Output the (x, y) coordinate of the center of the cell containing the given text.  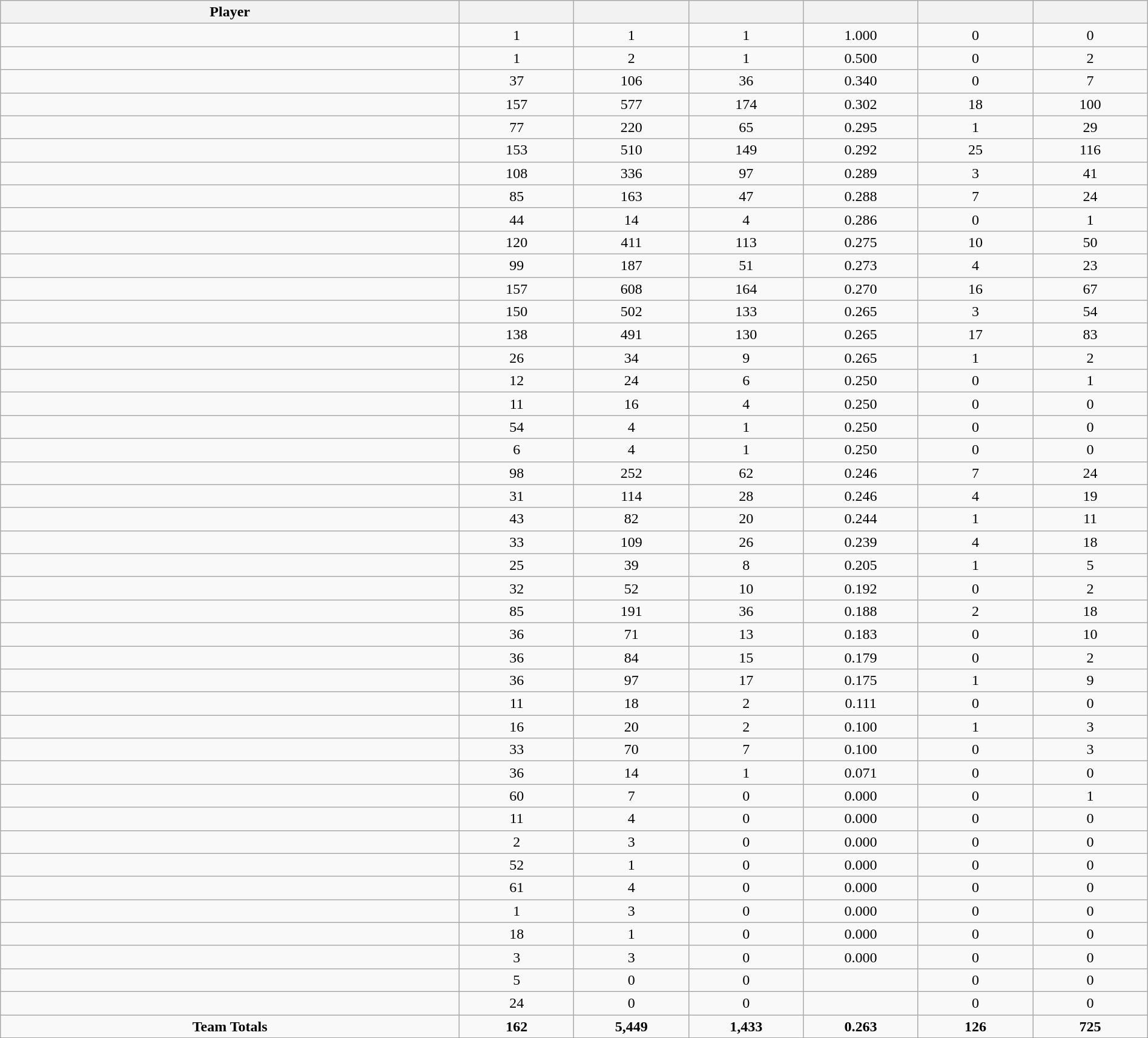
0.340 (861, 81)
83 (1090, 335)
163 (631, 196)
Team Totals (230, 1026)
0.192 (861, 588)
510 (631, 150)
67 (1090, 289)
99 (517, 265)
0.273 (861, 265)
336 (631, 173)
34 (631, 358)
0.500 (861, 58)
411 (631, 242)
44 (517, 219)
61 (517, 888)
106 (631, 81)
0.071 (861, 773)
0.239 (861, 542)
32 (517, 588)
41 (1090, 173)
60 (517, 796)
51 (746, 265)
13 (746, 634)
0.111 (861, 704)
133 (746, 312)
149 (746, 150)
5,449 (631, 1026)
252 (631, 473)
77 (517, 127)
84 (631, 657)
98 (517, 473)
23 (1090, 265)
0.289 (861, 173)
608 (631, 289)
191 (631, 611)
15 (746, 657)
138 (517, 335)
153 (517, 150)
70 (631, 750)
126 (975, 1026)
0.188 (861, 611)
0.244 (861, 519)
1.000 (861, 35)
43 (517, 519)
62 (746, 473)
0.302 (861, 104)
8 (746, 565)
Player (230, 12)
130 (746, 335)
162 (517, 1026)
39 (631, 565)
220 (631, 127)
174 (746, 104)
1,433 (746, 1026)
100 (1090, 104)
0.275 (861, 242)
71 (631, 634)
120 (517, 242)
0.292 (861, 150)
50 (1090, 242)
65 (746, 127)
19 (1090, 496)
12 (517, 381)
150 (517, 312)
491 (631, 335)
31 (517, 496)
116 (1090, 150)
0.183 (861, 634)
37 (517, 81)
725 (1090, 1026)
577 (631, 104)
0.286 (861, 219)
0.295 (861, 127)
0.175 (861, 681)
82 (631, 519)
109 (631, 542)
187 (631, 265)
0.205 (861, 565)
0.179 (861, 657)
113 (746, 242)
108 (517, 173)
164 (746, 289)
0.263 (861, 1026)
114 (631, 496)
0.288 (861, 196)
47 (746, 196)
29 (1090, 127)
0.270 (861, 289)
28 (746, 496)
502 (631, 312)
